Capture the cell that displays the provided text and extract its (X, Y) central coordinate. 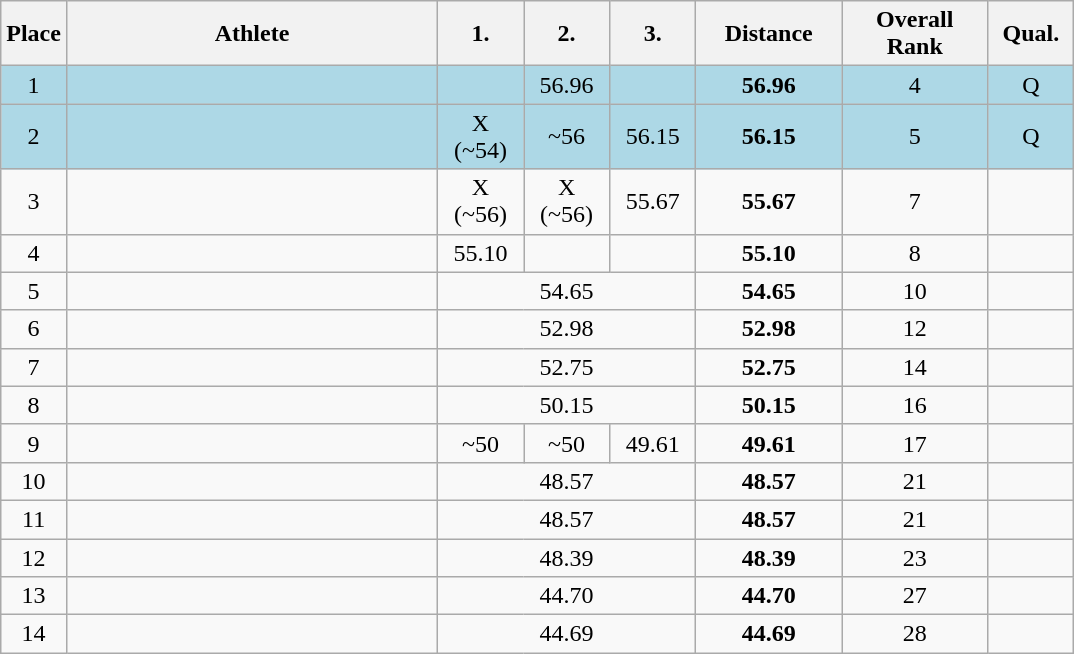
3 (34, 202)
Overall Rank (915, 34)
Place (34, 34)
~56 (567, 136)
23 (915, 557)
11 (34, 519)
13 (34, 596)
Qual. (1031, 34)
27 (915, 596)
2 (34, 136)
28 (915, 634)
6 (34, 329)
1. (481, 34)
2. (567, 34)
X (~54) (481, 136)
17 (915, 443)
16 (915, 405)
3. (653, 34)
Athlete (252, 34)
9 (34, 443)
Distance (769, 34)
1 (34, 85)
